Find where the given text appears and provide that cell's center as [x, y] coordinate. 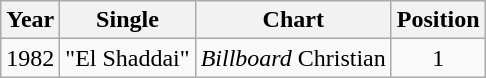
1 [438, 58]
Year [30, 20]
Chart [293, 20]
"El Shaddai" [128, 58]
Single [128, 20]
Position [438, 20]
Billboard Christian [293, 58]
1982 [30, 58]
